Output the [X, Y] coordinate of the center of the cell containing the given text.  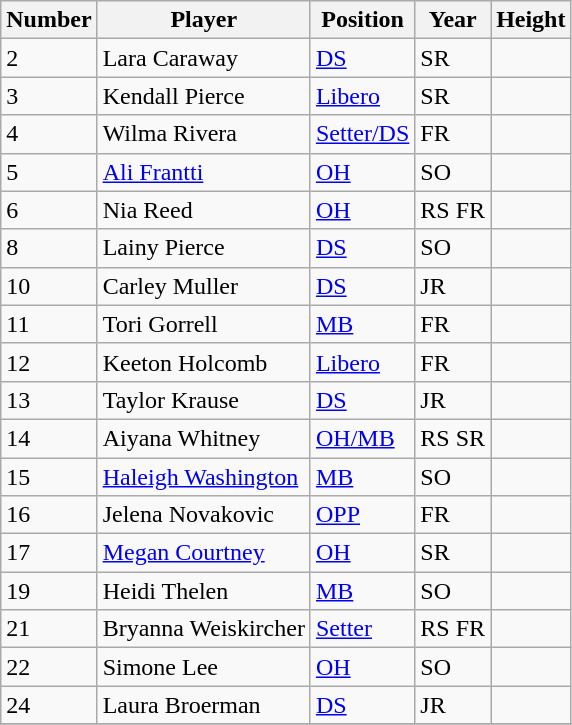
16 [49, 515]
Taylor Krause [204, 400]
19 [49, 591]
13 [49, 400]
OH/MB [362, 438]
11 [49, 324]
RS SR [453, 438]
Height [531, 20]
Simone Lee [204, 667]
Keeton Holcomb [204, 362]
Ali Frantti [204, 172]
Heidi Thelen [204, 591]
Lara Caraway [204, 58]
14 [49, 438]
Haleigh Washington [204, 477]
Carley Muller [204, 286]
Setter [362, 629]
Tori Gorrell [204, 324]
Setter/DS [362, 134]
Laura Broerman [204, 705]
Aiyana Whitney [204, 438]
Wilma Rivera [204, 134]
Kendall Pierce [204, 96]
6 [49, 210]
8 [49, 248]
2 [49, 58]
21 [49, 629]
Lainy Pierce [204, 248]
24 [49, 705]
15 [49, 477]
Bryanna Weiskircher [204, 629]
OPP [362, 515]
Nia Reed [204, 210]
22 [49, 667]
Megan Courtney [204, 553]
Position [362, 20]
17 [49, 553]
Jelena Novakovic [204, 515]
10 [49, 286]
Year [453, 20]
12 [49, 362]
5 [49, 172]
4 [49, 134]
Number [49, 20]
3 [49, 96]
Player [204, 20]
